Return (X, Y) of the center of cell containing provided text 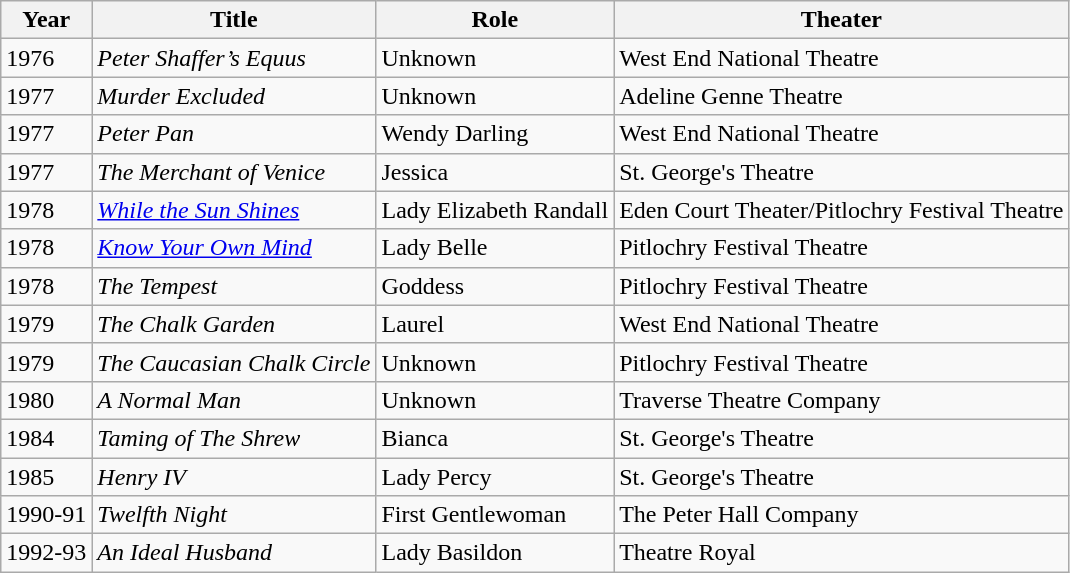
Know Your Own Mind (234, 248)
Lady Basildon (495, 553)
Twelfth Night (234, 515)
First Gentlewoman (495, 515)
1985 (46, 477)
Title (234, 20)
1976 (46, 58)
The Peter Hall Company (842, 515)
Jessica (495, 172)
1984 (46, 438)
Wendy Darling (495, 134)
The Chalk Garden (234, 324)
Role (495, 20)
Peter Shaffer’s Equus (234, 58)
1992-93 (46, 553)
Theatre Royal (842, 553)
Lady Belle (495, 248)
The Merchant of Venice (234, 172)
Taming of The Shrew (234, 438)
Laurel (495, 324)
A Normal Man (234, 400)
Peter Pan (234, 134)
Adeline Genne Theatre (842, 96)
1990-91 (46, 515)
The Caucasian Chalk Circle (234, 362)
Eden Court Theater/Pitlochry Festival Theatre (842, 210)
Traverse Theatre Company (842, 400)
The Tempest (234, 286)
While the Sun Shines (234, 210)
Murder Excluded (234, 96)
An Ideal Husband (234, 553)
Henry IV (234, 477)
Year (46, 20)
Goddess (495, 286)
Lady Elizabeth Randall (495, 210)
Lady Percy (495, 477)
Bianca (495, 438)
1980 (46, 400)
Theater (842, 20)
